Pinpoint the cell where the given text exists, returning its [X, Y] midpoint coordinate. 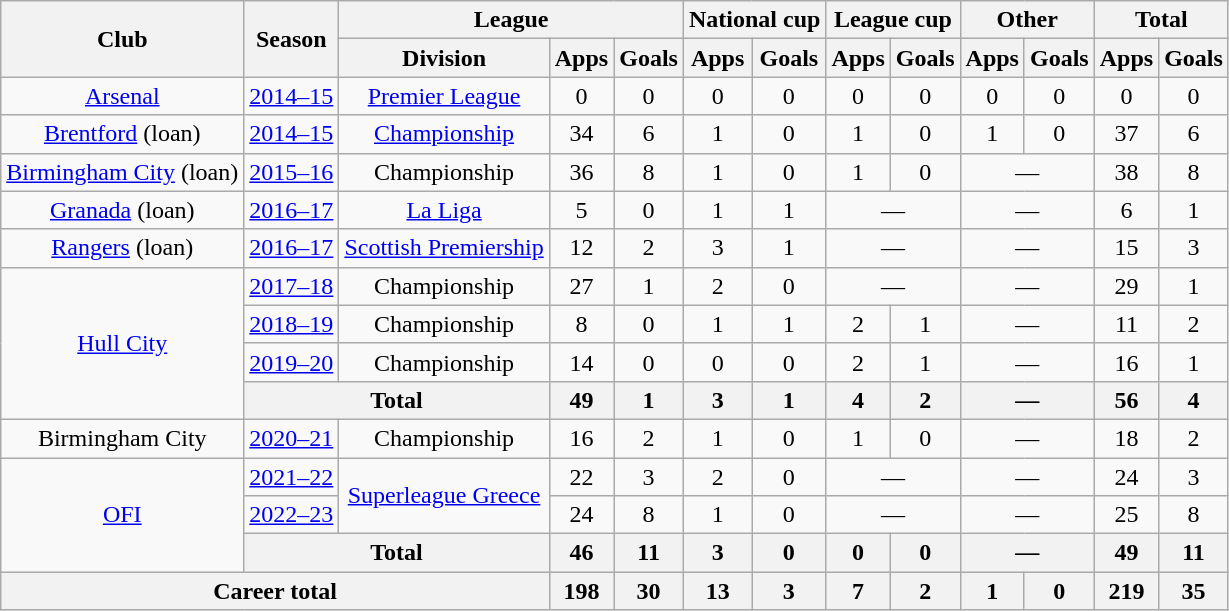
Career total [276, 591]
Premier League [444, 96]
7 [858, 591]
Birmingham City [122, 438]
38 [1126, 172]
Granada (loan) [122, 210]
Season [292, 39]
League [512, 20]
18 [1126, 438]
30 [649, 591]
Other [1027, 20]
Arsenal [122, 96]
National cup [754, 20]
Club [122, 39]
22 [581, 477]
Rangers (loan) [122, 248]
2018–19 [292, 324]
56 [1126, 400]
27 [581, 286]
2020–21 [292, 438]
35 [1194, 591]
League cup [893, 20]
12 [581, 248]
2019–20 [292, 362]
Hull City [122, 343]
La Liga [444, 210]
36 [581, 172]
Brentford (loan) [122, 134]
29 [1126, 286]
198 [581, 591]
219 [1126, 591]
2022–23 [292, 515]
Division [444, 58]
46 [581, 553]
Scottish Premiership [444, 248]
2015–16 [292, 172]
Superleague Greece [444, 496]
2017–18 [292, 286]
14 [581, 362]
2021–22 [292, 477]
34 [581, 134]
25 [1126, 515]
5 [581, 210]
15 [1126, 248]
13 [717, 591]
OFI [122, 515]
Birmingham City (loan) [122, 172]
37 [1126, 134]
